Determine the (X, Y) coordinate at the center of the cell enclosing the given text.  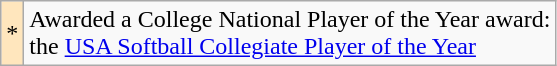
* (12, 34)
Awarded a College National Player of the Year award: the USA Softball Collegiate Player of the Year (290, 34)
